Return the [x, y] coordinate for the center point of the cell that contains the specified text.  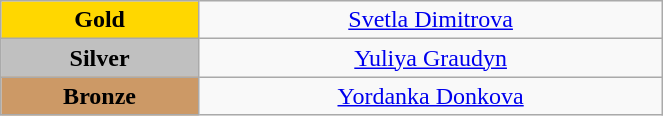
Svetla Dimitrova [430, 20]
Yordanka Donkova [430, 96]
Yuliya Graudyn [430, 58]
Bronze [100, 96]
Gold [100, 20]
Silver [100, 58]
